Detect which cell encompasses the target text, then output its (X, Y) center coordinate. 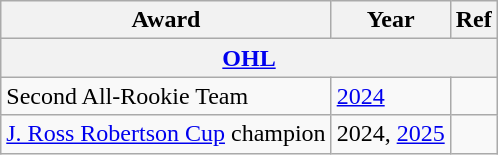
Award (166, 20)
Ref (474, 20)
Year (390, 20)
2024, 2025 (390, 134)
Second All-Rookie Team (166, 96)
J. Ross Robertson Cup champion (166, 134)
OHL (249, 58)
2024 (390, 96)
